Extract the [x, y] coordinate from the center of the cell holding the provided text.  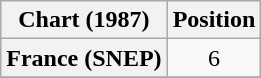
Chart (1987) [84, 20]
6 [214, 58]
France (SNEP) [84, 58]
Position [214, 20]
